Return the [x, y] coordinate for the center point of the cell that contains the specified text.  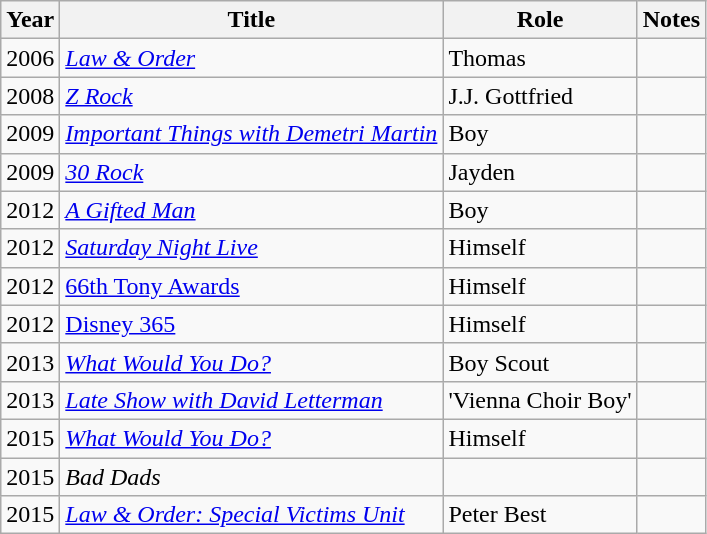
Z Rock [252, 96]
A Gifted Man [252, 210]
'Vienna Choir Boy' [540, 400]
Late Show with David Letterman [252, 400]
Law & Order: Special Victims Unit [252, 515]
Disney 365 [252, 324]
Notes [671, 20]
30 Rock [252, 172]
Title [252, 20]
Law & Order [252, 58]
Year [30, 20]
Saturday Night Live [252, 248]
Thomas [540, 58]
Peter Best [540, 515]
2008 [30, 96]
66th Tony Awards [252, 286]
Jayden [540, 172]
Important Things with Demetri Martin [252, 134]
Boy Scout [540, 362]
2006 [30, 58]
Role [540, 20]
Bad Dads [252, 477]
J.J. Gottfried [540, 96]
